Capture the cell that displays the provided text and extract its [x, y] central coordinate. 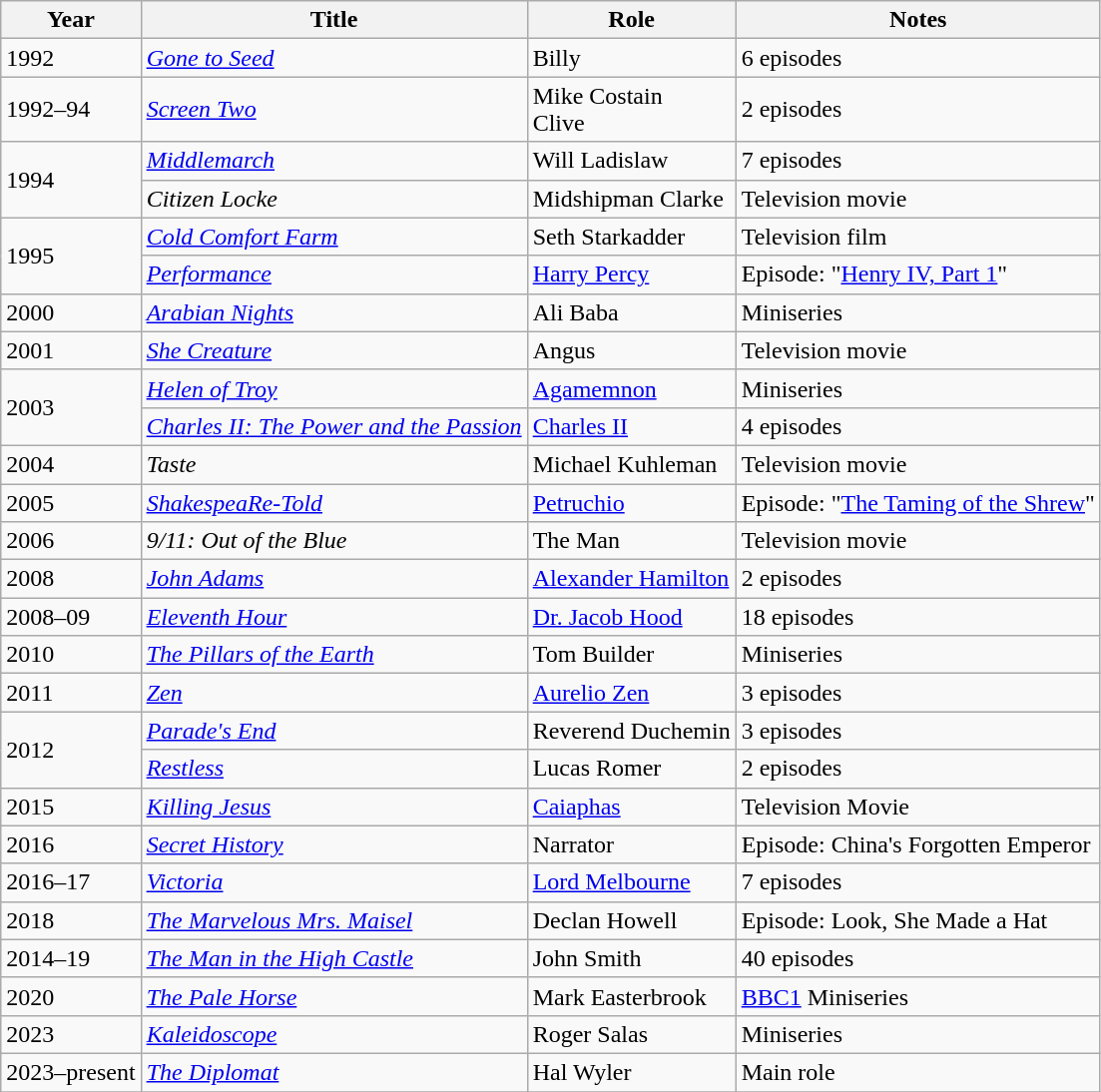
Ali Baba [631, 312]
Role [631, 20]
Performance [333, 274]
4 episodes [918, 426]
2016 [71, 844]
Petruchio [631, 502]
2018 [71, 920]
Main role [918, 1072]
Declan Howell [631, 920]
Episode: "The Taming of the Shrew" [918, 502]
2001 [71, 350]
Parade's End [333, 731]
2000 [71, 312]
Secret History [333, 844]
The Marvelous Mrs. Maisel [333, 920]
Lucas Romer [631, 769]
Zen [333, 693]
2015 [71, 807]
John Smith [631, 958]
Year [71, 20]
Midshipman Clarke [631, 199]
Angus [631, 350]
2008 [71, 579]
Roger Salas [631, 1034]
Kaleidoscope [333, 1034]
Television film [918, 237]
Episode: "Henry IV, Part 1" [918, 274]
Victoria [333, 882]
Eleventh Hour [333, 617]
Arabian Nights [333, 312]
Television Movie [918, 807]
Caiaphas [631, 807]
Lord Melbourne [631, 882]
Harry Percy [631, 274]
Gone to Seed [333, 58]
Helen of Troy [333, 388]
Episode: Look, She Made a Hat [918, 920]
6 episodes [918, 58]
BBC1 Miniseries [918, 996]
Title [333, 20]
2011 [71, 693]
The Diplomat [333, 1072]
Seth Starkadder [631, 237]
Will Ladislaw [631, 161]
2006 [71, 541]
Episode: China's Forgotten Emperor [918, 844]
2020 [71, 996]
Aurelio Zen [631, 693]
Mark Easterbrook [631, 996]
2004 [71, 464]
1992 [71, 58]
Agamemnon [631, 388]
2023–present [71, 1072]
Charles II [631, 426]
Screen Two [333, 110]
2008–09 [71, 617]
ShakespeaRe-Told [333, 502]
Michael Kuhleman [631, 464]
18 episodes [918, 617]
The Man in the High Castle [333, 958]
1994 [71, 180]
Killing Jesus [333, 807]
Narrator [631, 844]
2005 [71, 502]
2003 [71, 407]
40 episodes [918, 958]
Billy [631, 58]
2010 [71, 655]
1995 [71, 256]
The Pillars of the Earth [333, 655]
2014–19 [71, 958]
The Man [631, 541]
Cold Comfort Farm [333, 237]
1992–94 [71, 110]
2023 [71, 1034]
Middlemarch [333, 161]
9/11: Out of the Blue [333, 541]
She Creature [333, 350]
Hal Wyler [631, 1072]
Notes [918, 20]
The Pale Horse [333, 996]
2016–17 [71, 882]
Citizen Locke [333, 199]
Dr. Jacob Hood [631, 617]
Reverend Duchemin [631, 731]
Restless [333, 769]
2012 [71, 750]
Charles II: The Power and the Passion [333, 426]
Alexander Hamilton [631, 579]
Mike CostainClive [631, 110]
Taste [333, 464]
John Adams [333, 579]
Tom Builder [631, 655]
